Identify which cell holds the provided text, then report its (x, y) central coordinate. 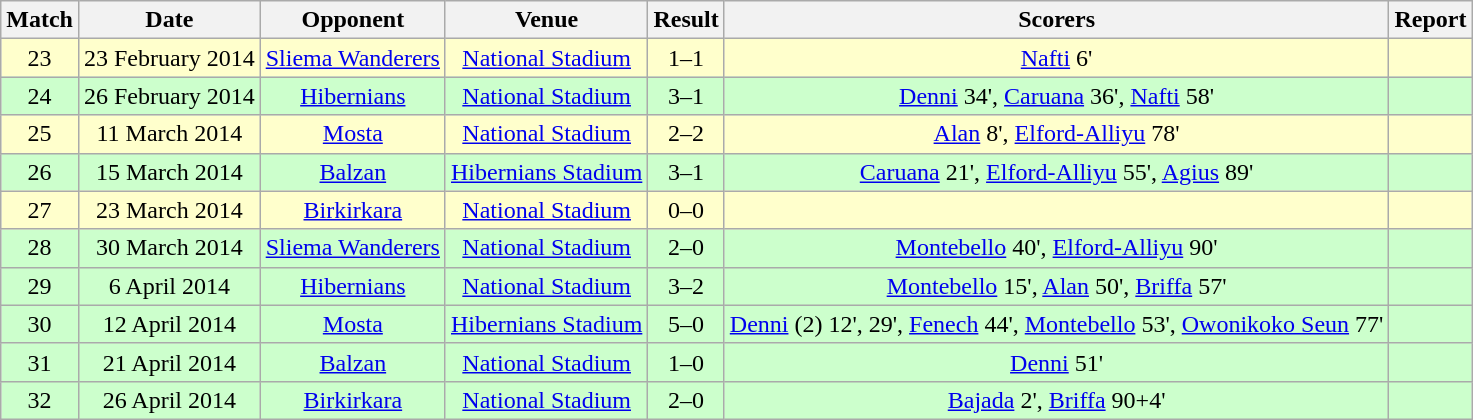
Bajada 2', Briffa 90+4' (1056, 400)
25 (40, 134)
Alan 8', Elford-Alliyu 78' (1056, 134)
15 March 2014 (169, 172)
6 April 2014 (169, 286)
1–1 (686, 58)
Montebello 40', Elford-Alliyu 90' (1056, 248)
29 (40, 286)
28 (40, 248)
3–2 (686, 286)
2–2 (686, 134)
Report (1430, 20)
26 (40, 172)
Nafti 6' (1056, 58)
24 (40, 96)
5–0 (686, 324)
11 March 2014 (169, 134)
31 (40, 362)
Date (169, 20)
Scorers (1056, 20)
23 March 2014 (169, 210)
1–0 (686, 362)
12 April 2014 (169, 324)
27 (40, 210)
21 April 2014 (169, 362)
Denni (2) 12', 29', Fenech 44', Montebello 53', Owonikoko Seun 77' (1056, 324)
Denni 34', Caruana 36', Nafti 58' (1056, 96)
Venue (546, 20)
32 (40, 400)
Denni 51' (1056, 362)
Opponent (352, 20)
Caruana 21', Elford-Alliyu 55', Agius 89' (1056, 172)
Montebello 15', Alan 50', Briffa 57' (1056, 286)
26 April 2014 (169, 400)
Match (40, 20)
30 (40, 324)
0–0 (686, 210)
26 February 2014 (169, 96)
Result (686, 20)
23 (40, 58)
23 February 2014 (169, 58)
30 March 2014 (169, 248)
